Pinpoint the cell where the given text exists, returning its [X, Y] midpoint coordinate. 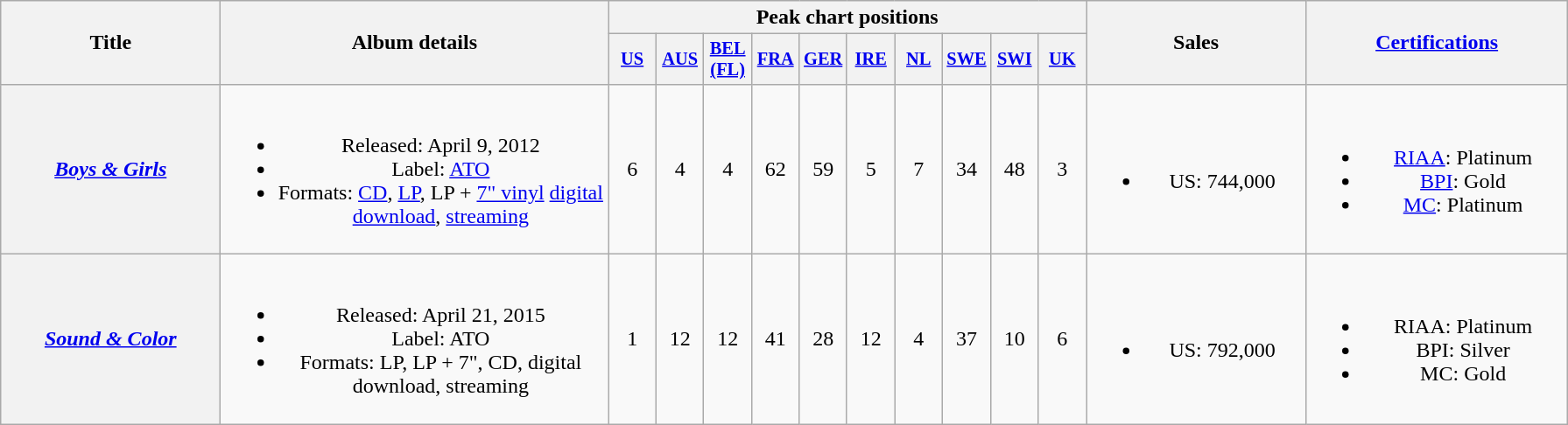
7 [919, 169]
Album details [415, 43]
1 [632, 339]
37 [967, 339]
34 [967, 169]
Certifications [1438, 43]
US [632, 59]
SWE [967, 59]
59 [823, 169]
RIAA: PlatinumBPI: SilverMC: Gold [1438, 339]
28 [823, 339]
FRA [776, 59]
41 [776, 339]
Sound & Color [110, 339]
US: 744,000 [1196, 169]
Sales [1196, 43]
SWI [1014, 59]
Boys & Girls [110, 169]
48 [1014, 169]
10 [1014, 339]
AUS [679, 59]
Title [110, 43]
62 [776, 169]
Peak chart positions [847, 17]
BEL(FL) [728, 59]
US: 792,000 [1196, 339]
GER [823, 59]
3 [1063, 169]
RIAA: PlatinumBPI: GoldMC: Platinum [1438, 169]
Released: April 21, 2015Label: ATOFormats: LP, LP + 7", CD, digital download, streaming [415, 339]
IRE [870, 59]
Released: April 9, 2012Label: ATOFormats: CD, LP, LP + 7" vinyl digital download, streaming [415, 169]
5 [870, 169]
UK [1063, 59]
NL [919, 59]
